Scan for the cell matching the given text and deliver its (x, y) coordinate at center. 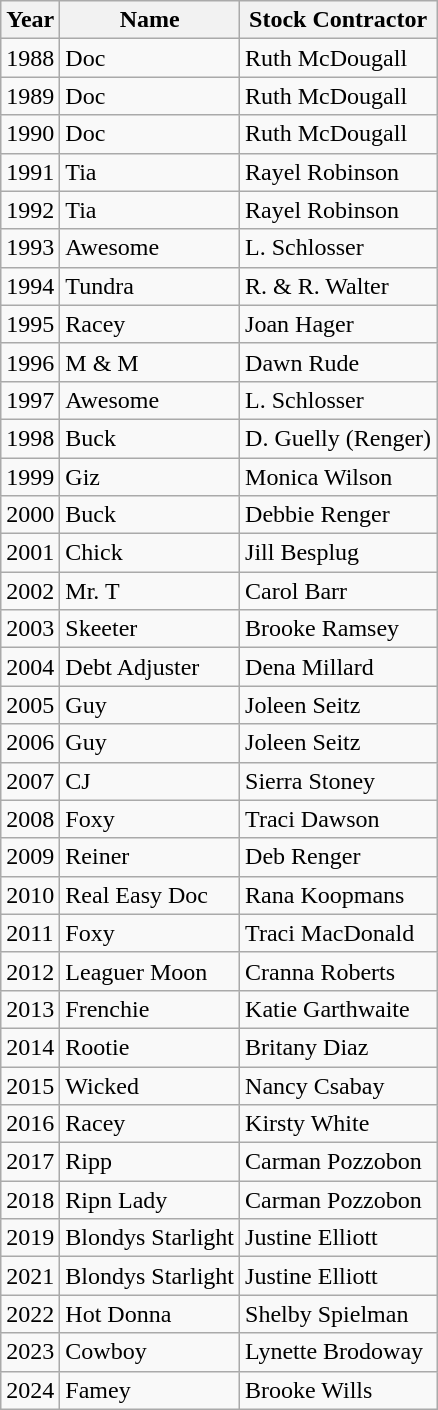
1988 (30, 58)
Mr. T (150, 591)
Debbie Renger (338, 515)
2016 (30, 1124)
Tundra (150, 286)
2012 (30, 971)
Britany Diaz (338, 1047)
1996 (30, 362)
2015 (30, 1085)
Sierra Stoney (338, 781)
Ripn Lady (150, 1200)
1991 (30, 172)
2002 (30, 591)
2004 (30, 667)
Leaguer Moon (150, 971)
Hot Donna (150, 1314)
1994 (30, 286)
Lynette Brodoway (338, 1352)
Dawn Rude (338, 362)
Deb Renger (338, 857)
2003 (30, 629)
Katie Garthwaite (338, 1009)
Carol Barr (338, 591)
D. Guelly (Renger) (338, 438)
2017 (30, 1162)
2022 (30, 1314)
Traci MacDonald (338, 933)
Shelby Spielman (338, 1314)
1998 (30, 438)
1989 (30, 96)
Real Easy Doc (150, 895)
Reiner (150, 857)
Stock Contractor (338, 20)
Giz (150, 477)
2024 (30, 1390)
1995 (30, 324)
2019 (30, 1238)
2007 (30, 781)
Chick (150, 553)
Brooke Wills (338, 1390)
2006 (30, 743)
Traci Dawson (338, 819)
Brooke Ramsey (338, 629)
2013 (30, 1009)
Year (30, 20)
2010 (30, 895)
Skeeter (150, 629)
2018 (30, 1200)
2005 (30, 705)
2021 (30, 1276)
1993 (30, 248)
Rana Koopmans (338, 895)
Name (150, 20)
Joan Hager (338, 324)
Kirsty White (338, 1124)
Frenchie (150, 1009)
Dena Millard (338, 667)
CJ (150, 781)
1999 (30, 477)
Cranna Roberts (338, 971)
R. & R. Walter (338, 286)
Nancy Csabay (338, 1085)
2023 (30, 1352)
2001 (30, 553)
Wicked (150, 1085)
2009 (30, 857)
Monica Wilson (338, 477)
Ripp (150, 1162)
1992 (30, 210)
2011 (30, 933)
Debt Adjuster (150, 667)
Cowboy (150, 1352)
2014 (30, 1047)
1997 (30, 400)
M & M (150, 362)
1990 (30, 134)
Rootie (150, 1047)
Famey (150, 1390)
2000 (30, 515)
2008 (30, 819)
Jill Besplug (338, 553)
